Identify which cell holds the provided text, then report its [x, y] central coordinate. 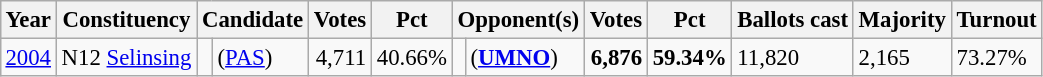
2004 [28, 57]
Opponent(s) [518, 20]
Majority [902, 20]
(UMNO) [524, 57]
59.34% [690, 57]
Constituency [126, 20]
4,711 [340, 57]
N12 Selinsing [126, 57]
Candidate [253, 20]
73.27% [996, 57]
11,820 [792, 57]
Ballots cast [792, 20]
40.66% [412, 57]
2,165 [902, 57]
Year [28, 20]
(PAS) [260, 57]
Turnout [996, 20]
6,876 [616, 57]
